Capture the cell that displays the provided text and extract its (X, Y) central coordinate. 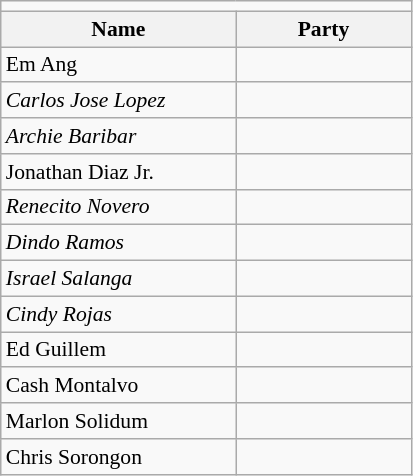
Archie Baribar (118, 136)
Ed Guillem (118, 350)
Marlon Solidum (118, 421)
Jonathan Diaz Jr. (118, 172)
Israel Salanga (118, 279)
Chris Sorongon (118, 457)
Name (118, 29)
Em Ang (118, 65)
Party (324, 29)
Dindo Ramos (118, 243)
Cindy Rojas (118, 314)
Cash Montalvo (118, 386)
Renecito Novero (118, 207)
Carlos Jose Lopez (118, 101)
